Pinpoint the cell where the given text exists, returning its (X, Y) midpoint coordinate. 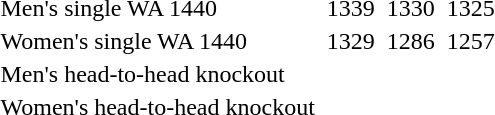
1329 (350, 41)
1286 (410, 41)
